Pinpoint the cell where the given text exists, returning its (X, Y) midpoint coordinate. 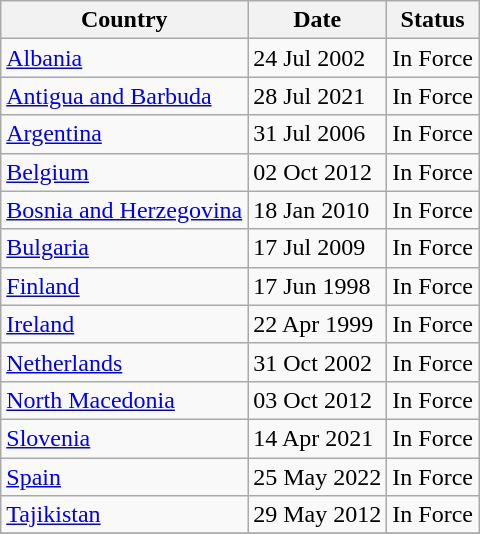
29 May 2012 (318, 515)
Country (124, 20)
31 Oct 2002 (318, 362)
Tajikistan (124, 515)
24 Jul 2002 (318, 58)
Bosnia and Herzegovina (124, 210)
Antigua and Barbuda (124, 96)
22 Apr 1999 (318, 324)
25 May 2022 (318, 477)
Slovenia (124, 438)
03 Oct 2012 (318, 400)
14 Apr 2021 (318, 438)
North Macedonia (124, 400)
31 Jul 2006 (318, 134)
17 Jul 2009 (318, 248)
Netherlands (124, 362)
17 Jun 1998 (318, 286)
02 Oct 2012 (318, 172)
Albania (124, 58)
18 Jan 2010 (318, 210)
28 Jul 2021 (318, 96)
Ireland (124, 324)
Finland (124, 286)
Bulgaria (124, 248)
Spain (124, 477)
Argentina (124, 134)
Status (433, 20)
Belgium (124, 172)
Date (318, 20)
